Identify which cell holds the provided text, then report its (X, Y) central coordinate. 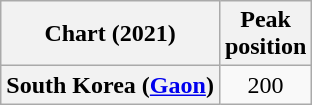
Chart (2021) (110, 34)
South Korea (Gaon) (110, 85)
Peakposition (265, 34)
200 (265, 85)
